Provide the (x, y) coordinate of the cell's center where the given text is located.  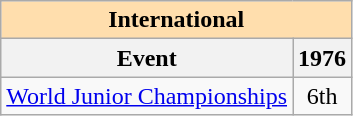
International (176, 20)
1976 (322, 58)
6th (322, 96)
Event (147, 58)
World Junior Championships (147, 96)
